Capture the cell that displays the provided text and extract its (X, Y) central coordinate. 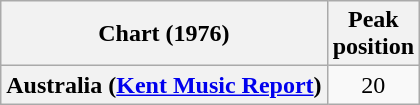
20 (373, 85)
Chart (1976) (164, 34)
Peakposition (373, 34)
Australia (Kent Music Report) (164, 85)
